Scan for the cell matching the given text and deliver its [x, y] coordinate at center. 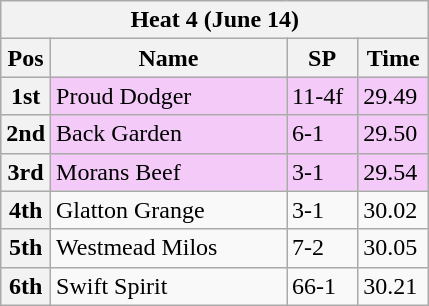
Time [394, 58]
6th [26, 286]
4th [26, 210]
7-2 [322, 248]
5th [26, 248]
Swift Spirit [169, 286]
SP [322, 58]
29.54 [394, 172]
2nd [26, 134]
30.21 [394, 286]
Morans Beef [169, 172]
Pos [26, 58]
Glatton Grange [169, 210]
1st [26, 96]
29.50 [394, 134]
30.02 [394, 210]
66-1 [322, 286]
Proud Dodger [169, 96]
30.05 [394, 248]
Westmead Milos [169, 248]
29.49 [394, 96]
6-1 [322, 134]
3rd [26, 172]
Back Garden [169, 134]
Heat 4 (June 14) [215, 20]
Name [169, 58]
11-4f [322, 96]
